Search for the cell housing the specified text and yield its [x, y] center coordinate. 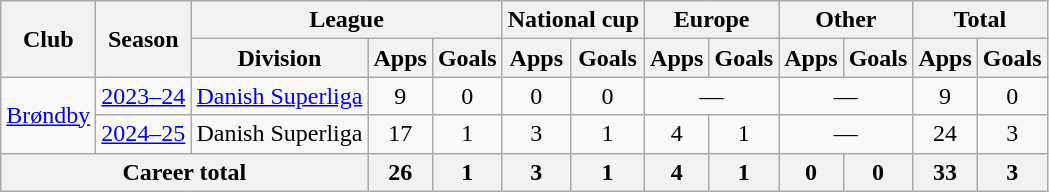
Other [846, 20]
17 [400, 134]
2024–25 [144, 134]
Division [280, 58]
24 [945, 134]
Europe [712, 20]
Total [980, 20]
Brøndby [48, 115]
Career total [184, 172]
Club [48, 39]
33 [945, 172]
National cup [573, 20]
2023–24 [144, 96]
26 [400, 172]
Season [144, 39]
League [346, 20]
